Scan for the cell matching the given text and deliver its (X, Y) coordinate at center. 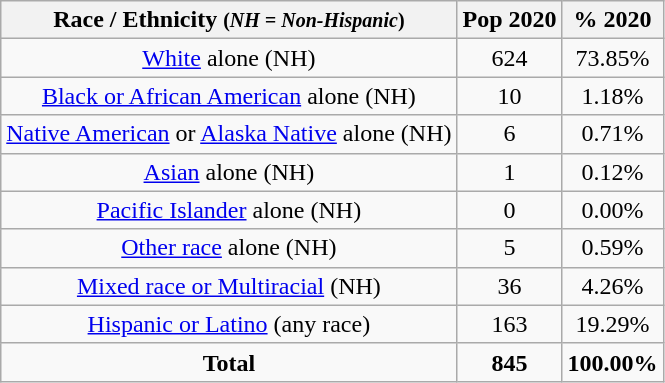
% 2020 (612, 20)
1.18% (612, 96)
10 (510, 96)
0.12% (612, 172)
6 (510, 134)
73.85% (612, 58)
Hispanic or Latino (any race) (229, 324)
0.59% (612, 248)
36 (510, 286)
5 (510, 248)
0 (510, 210)
624 (510, 58)
Pacific Islander alone (NH) (229, 210)
100.00% (612, 362)
1 (510, 172)
Total (229, 362)
Race / Ethnicity (NH = Non-Hispanic) (229, 20)
4.26% (612, 286)
Black or African American alone (NH) (229, 96)
0.00% (612, 210)
Asian alone (NH) (229, 172)
White alone (NH) (229, 58)
0.71% (612, 134)
163 (510, 324)
845 (510, 362)
19.29% (612, 324)
Native American or Alaska Native alone (NH) (229, 134)
Other race alone (NH) (229, 248)
Pop 2020 (510, 20)
Mixed race or Multiracial (NH) (229, 286)
